From the cell containing the given text, extract its center point as [x, y] coordinate. 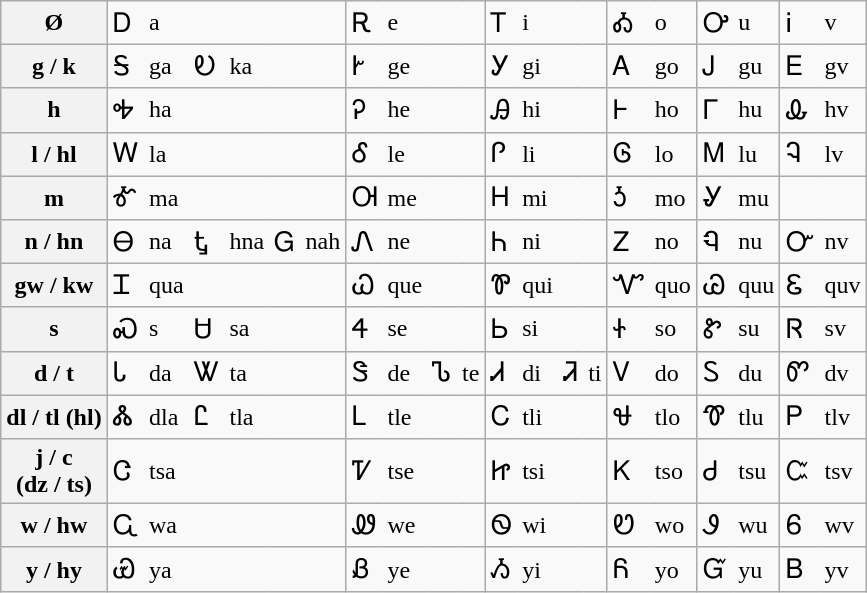
yi [537, 569]
Ꭿ [502, 110]
l / hl [54, 154]
tlo [673, 417]
Ꮴ [364, 472]
Ꮇ [714, 154]
hu [756, 110]
quv [843, 285]
Ꮥ [364, 373]
Ꭳ [628, 23]
di [537, 373]
li [537, 154]
Ꮏ [206, 242]
Ᏺ [628, 569]
no [673, 242]
j / c (dz / ts) [54, 472]
Ꮩ [628, 373]
Ᏸ [364, 569]
Ꮪ [714, 373]
Ꮎ [126, 242]
qui [537, 285]
si [537, 329]
Ꮺ [364, 526]
Ꮰ [628, 417]
Ꮱ [714, 417]
wv [843, 526]
a [166, 23]
Ꮁ [714, 110]
Ꮊ [364, 198]
ne [405, 242]
wi [537, 526]
Ꮷ [714, 472]
lo [673, 154]
gi [537, 67]
tsa [166, 472]
Ꮽ [714, 526]
le [405, 154]
hi [537, 110]
sa [247, 329]
gv [843, 67]
Ᏻ [714, 569]
yo [673, 569]
quo [673, 285]
Ꭴ [714, 23]
te [471, 373]
tsu [756, 472]
Ꮶ [628, 472]
Ꮕ [800, 242]
Ꮉ [126, 198]
yv [843, 569]
que [405, 285]
d / t [54, 373]
de [405, 373]
Ꮯ [502, 417]
Ꮌ [628, 198]
dla [166, 417]
Ꮂ [800, 110]
Ꮘ [502, 285]
u [756, 23]
Ꮬ [126, 417]
la [166, 154]
Ꮍ [714, 198]
lv [843, 154]
Ꭾ [364, 110]
Ꮄ [364, 154]
Ꮣ [126, 373]
Ꮔ [714, 242]
Ꮗ [364, 285]
tsv [843, 472]
Ꮮ [364, 417]
tla [247, 417]
Ꮅ [502, 154]
do [673, 373]
Ꭼ [800, 67]
Ꮚ [714, 285]
i [537, 23]
mo [673, 198]
y / hy [54, 569]
gu [756, 67]
Ꮃ [126, 154]
Ᏹ [502, 569]
e [405, 23]
gw / kw [54, 285]
wa [166, 526]
Ꮀ [628, 110]
ti [595, 373]
dv [843, 373]
m [54, 198]
Ꮟ [502, 329]
hv [843, 110]
Ꭻ [714, 67]
Ꮠ [628, 329]
Ꮹ [126, 526]
se [405, 329]
Ꮤ [206, 373]
ga [166, 67]
wo [673, 526]
go [673, 67]
Ꮜ [206, 329]
ge [405, 67]
su [756, 329]
tlv [843, 417]
Ꮸ [800, 472]
Ꭵ [800, 23]
tle [405, 417]
Ꮻ [502, 526]
Ꮝ [126, 329]
ta [247, 373]
ho [673, 110]
Ꮼ [628, 526]
na [166, 242]
Ꮿ [126, 569]
Ꭶ [126, 67]
Ꮑ [364, 242]
tso [673, 472]
Ꮢ [800, 329]
Ꮫ [800, 373]
ni [537, 242]
Ꭰ [126, 23]
me [405, 198]
Ꮧ [502, 373]
so [673, 329]
Ꮡ [714, 329]
tlu [756, 417]
nu [756, 242]
we [405, 526]
Ꮐ [285, 242]
Ꭽ [126, 110]
Ꭸ [364, 67]
Ᏼ [800, 569]
Ꮵ [502, 472]
hna [247, 242]
Ꮋ [502, 198]
h [54, 110]
o [673, 23]
ye [405, 569]
Ꮒ [502, 242]
Ꮾ [800, 526]
w / hw [54, 526]
du [756, 373]
mu [756, 198]
dl / tl (hl) [54, 417]
ha [166, 110]
qua [166, 285]
tsi [537, 472]
ma [166, 198]
Ꮛ [800, 285]
Ꭷ [206, 67]
ka [247, 67]
Ꮞ [364, 329]
quu [756, 285]
lu [756, 154]
g / k [54, 67]
Ꮨ [571, 373]
yu [756, 569]
Ø [54, 23]
Ꮙ [628, 285]
Ꭲ [502, 23]
n / hn [54, 242]
v [843, 23]
Ꭺ [628, 67]
Ꮈ [800, 154]
ya [166, 569]
tse [405, 472]
Ꮳ [126, 472]
tli [537, 417]
nah [324, 242]
Ꮖ [126, 285]
mi [537, 198]
Ꭹ [502, 67]
Ꮲ [800, 417]
wu [756, 526]
he [405, 110]
sv [843, 329]
Ꮓ [628, 242]
Ꮆ [628, 154]
Ꮭ [206, 417]
Ꭱ [364, 23]
nv [843, 242]
Ꮦ [442, 373]
da [166, 373]
